Determine the (X, Y) coordinate at the center of the cell enclosing the given text.  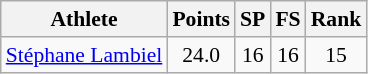
FS (288, 19)
SP (252, 19)
Rank (336, 19)
24.0 (201, 55)
Points (201, 19)
15 (336, 55)
Stéphane Lambiel (84, 55)
Athlete (84, 19)
